Search for the cell housing the specified text and yield its [x, y] center coordinate. 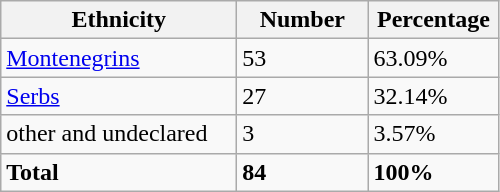
3.57% [434, 134]
Number [302, 20]
other and undeclared [119, 134]
32.14% [434, 96]
Montenegrins [119, 58]
Serbs [119, 96]
3 [302, 134]
27 [302, 96]
53 [302, 58]
Total [119, 172]
Ethnicity [119, 20]
100% [434, 172]
Percentage [434, 20]
63.09% [434, 58]
84 [302, 172]
